Detect which cell encompasses the target text, then output its [x, y] center coordinate. 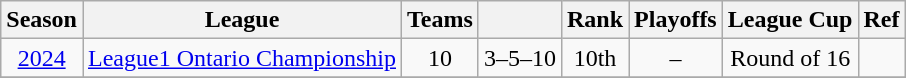
Round of 16 [790, 58]
League [242, 20]
Season [42, 20]
10th [594, 58]
3–5–10 [520, 58]
10 [440, 58]
Ref [882, 20]
2024 [42, 58]
League Cup [790, 20]
Teams [440, 20]
League1 Ontario Championship [242, 58]
– [676, 58]
Playoffs [676, 20]
Rank [594, 20]
